Find where the given text appears and provide that cell's center as (x, y) coordinate. 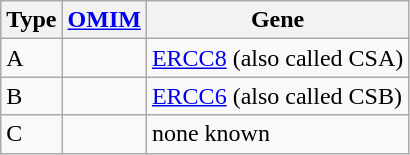
Type (32, 20)
ERCC8 (also called CSA) (277, 58)
A (32, 58)
OMIM (104, 20)
ERCC6 (also called CSB) (277, 96)
Gene (277, 20)
none known (277, 134)
B (32, 96)
C (32, 134)
